Provide the (X, Y) coordinate of the cell's center where the given text is located.  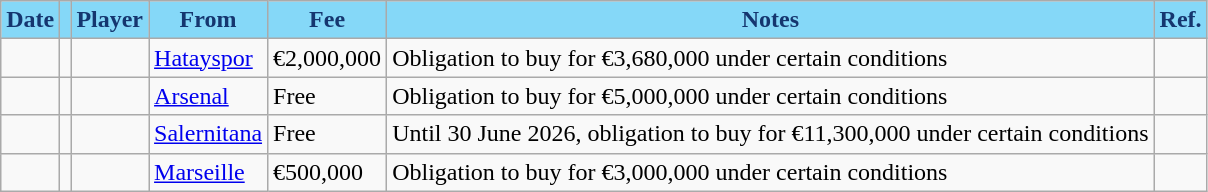
Obligation to buy for €5,000,000 under certain conditions (770, 96)
Player (110, 20)
Fee (328, 20)
Notes (770, 20)
Obligation to buy for €3,000,000 under certain conditions (770, 172)
Salernitana (208, 134)
€2,000,000 (328, 58)
Marseille (208, 172)
Date (30, 20)
From (208, 20)
Hatayspor (208, 58)
€500,000 (328, 172)
Arsenal (208, 96)
Until 30 June 2026, obligation to buy for €11,300,000 under certain conditions (770, 134)
Ref. (1180, 20)
Obligation to buy for €3,680,000 under certain conditions (770, 58)
